Find where the given text appears and provide that cell's center as (X, Y) coordinate. 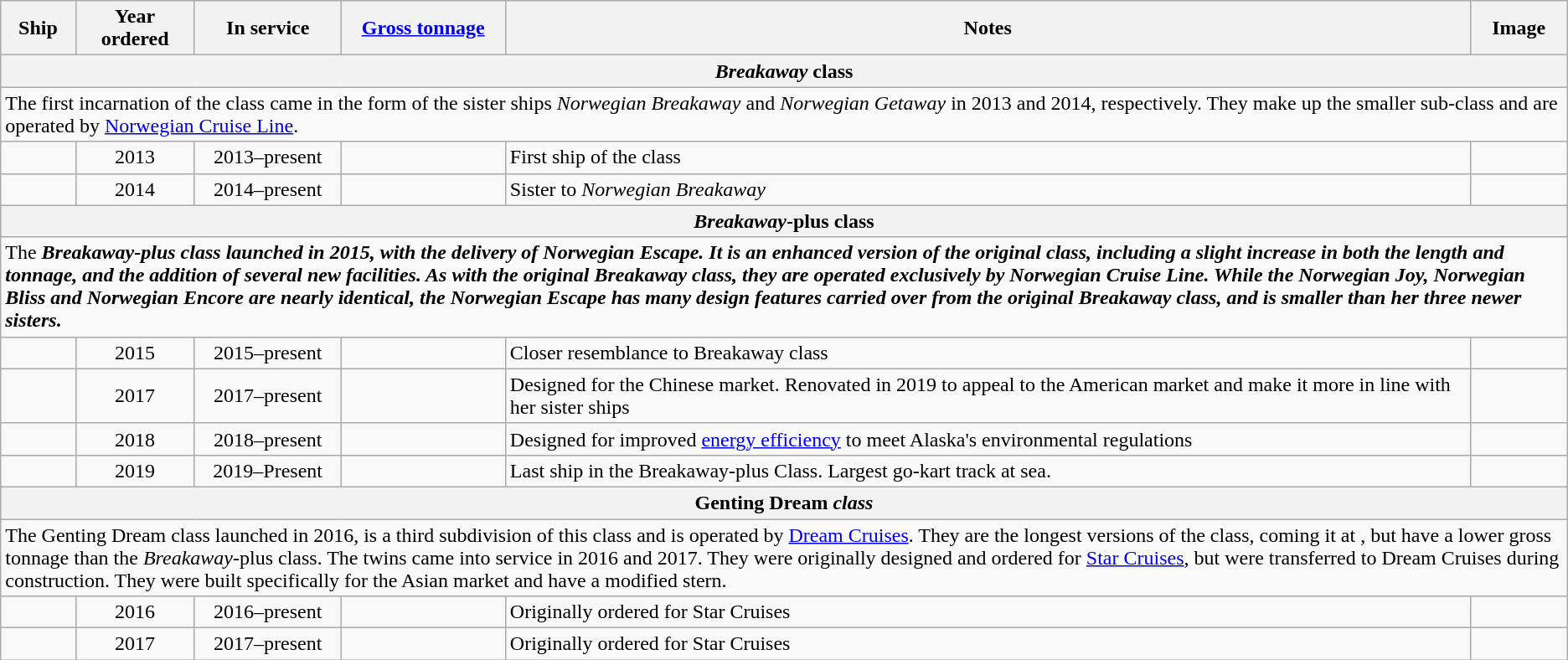
Notes (988, 28)
2013 (135, 157)
Designed for improved energy efficiency to meet Alaska's environmental regulations (988, 439)
Closer resemblance to Breakaway class (988, 353)
2013–present (268, 157)
Image (1519, 28)
2014 (135, 189)
Breakaway class (784, 71)
Yearordered (135, 28)
2016–present (268, 612)
2014–present (268, 189)
Ship (39, 28)
2016 (135, 612)
Gross tonnage (423, 28)
Breakaway-plus class (784, 221)
Sister to Norwegian Breakaway (988, 189)
First ship of the class (988, 157)
2019–Present (268, 471)
2015–present (268, 353)
2019 (135, 471)
2018 (135, 439)
2018–present (268, 439)
Genting Dream class (784, 503)
2015 (135, 353)
Last ship in the Breakaway-plus Class. Largest go-kart track at sea. (988, 471)
In service (268, 28)
Designed for the Chinese market. Renovated in 2019 to appeal to the American market and make it more in line with her sister ships (988, 395)
